Search for the cell housing the specified text and yield its (X, Y) center coordinate. 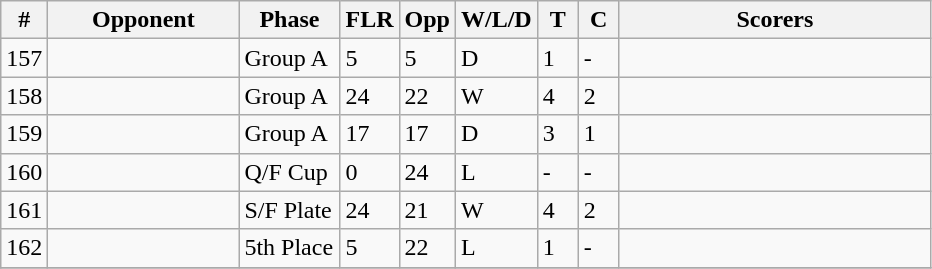
S/F Plate (290, 210)
Opp (427, 20)
3 (558, 134)
159 (24, 134)
Q/F Cup (290, 172)
W/L/D (496, 20)
FLR (370, 20)
Phase (290, 20)
162 (24, 248)
Opponent (144, 20)
Scorers (774, 20)
# (24, 20)
158 (24, 96)
C (598, 20)
0 (370, 172)
T (558, 20)
160 (24, 172)
5th Place (290, 248)
21 (427, 210)
161 (24, 210)
157 (24, 58)
